For the text-containing cell, return its midpoint in (x, y) coordinate format. 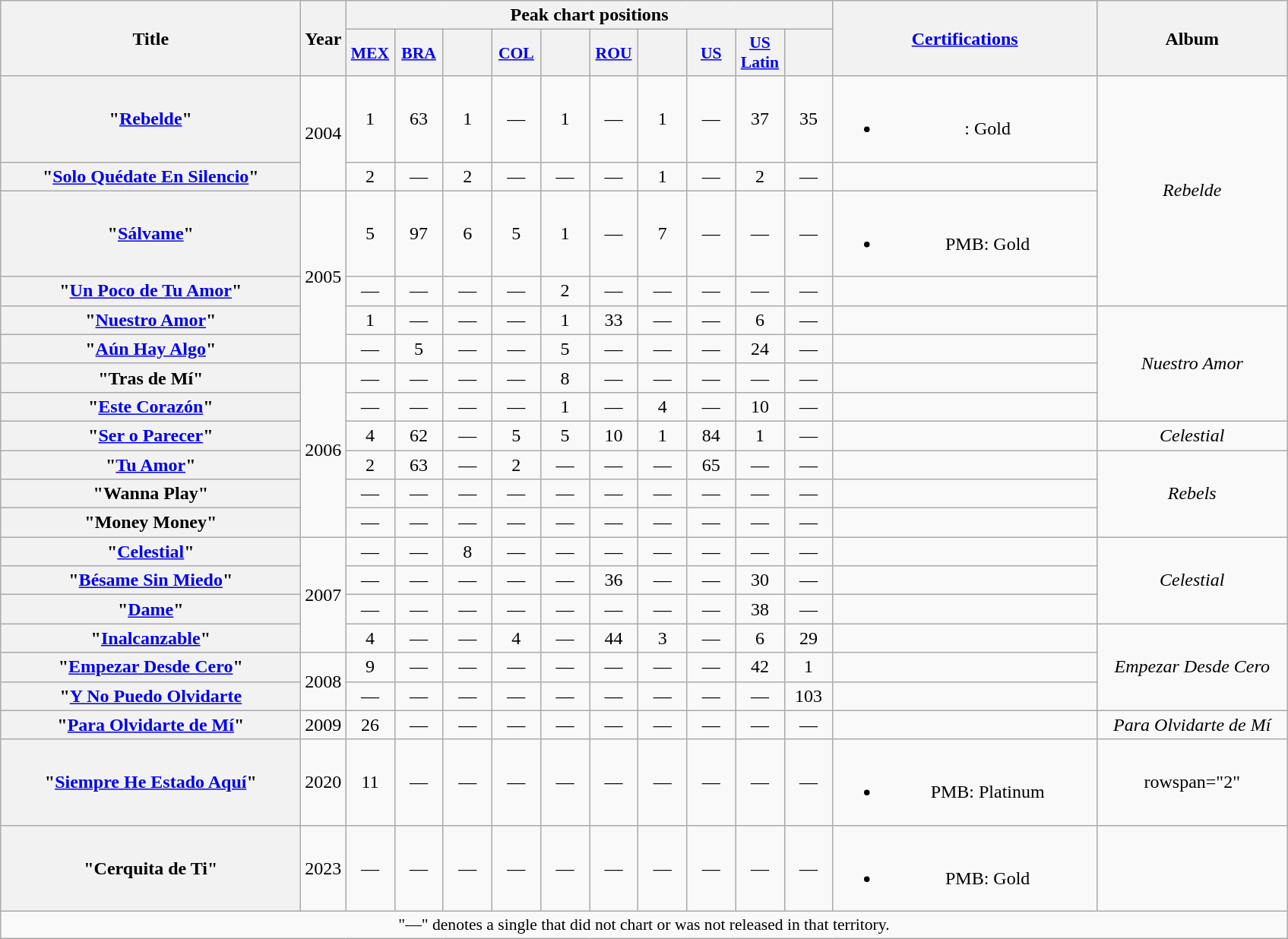
"Solo Quédate En Silencio" (150, 176)
Peak chart positions (590, 15)
Album (1191, 38)
"Este Corazón" (150, 406)
2005 (324, 277)
36 (614, 580)
2020 (324, 782)
Para Olvidarte de Mí (1191, 725)
BRA (419, 53)
2007 (324, 595)
"Ser o Parecer" (150, 435)
ROU (614, 53)
65 (711, 464)
"Bésame Sin Miedo" (150, 580)
Empezar Desde Cero (1191, 667)
"—" denotes a single that did not chart or was not released in that territory. (644, 925)
2008 (324, 681)
"Dame" (150, 609)
USLatin (760, 53)
"Siempre He Estado Aquí" (150, 782)
33 (614, 320)
44 (614, 638)
97 (419, 234)
7 (663, 234)
"Tras de Mí" (150, 378)
"Wanna Play" (150, 494)
rowspan="2" (1191, 782)
Certifications (965, 38)
COL (516, 53)
Rebelde (1191, 191)
PMB: Platinum (965, 782)
"Sálvame" (150, 234)
"Rebelde" (150, 119)
24 (760, 349)
"Money Money" (150, 523)
Year (324, 38)
"Un Poco de Tu Amor" (150, 291)
"Empezar Desde Cero" (150, 667)
30 (760, 580)
62 (419, 435)
"Para Olvidarte de Mí" (150, 725)
"Inalcanzable" (150, 638)
35 (809, 119)
84 (711, 435)
Nuestro Amor (1191, 363)
"Aún Hay Algo" (150, 349)
9 (370, 667)
Title (150, 38)
29 (809, 638)
2023 (324, 868)
38 (760, 609)
2004 (324, 134)
3 (663, 638)
"Cerquita de Ti" (150, 868)
11 (370, 782)
MEX (370, 53)
42 (760, 667)
37 (760, 119)
Rebels (1191, 493)
"Tu Amor" (150, 464)
"Celestial" (150, 552)
: Gold (965, 119)
26 (370, 725)
2009 (324, 725)
"Nuestro Amor" (150, 320)
103 (809, 696)
US (711, 53)
2006 (324, 450)
"Y No Puedo Olvidarte (150, 696)
